Pinpoint the cell where the given text exists, returning its (x, y) midpoint coordinate. 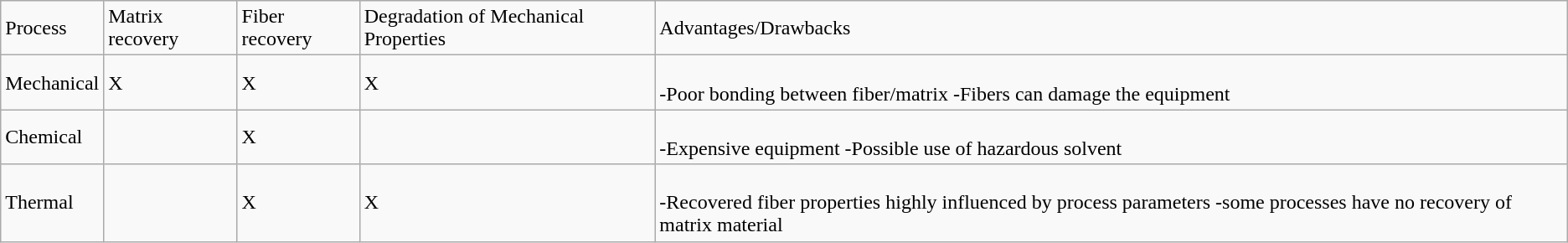
Thermal (52, 203)
Fiber recovery (298, 28)
Chemical (52, 137)
Mechanical (52, 82)
Degradation of Mechanical Properties (508, 28)
Process (52, 28)
Matrix recovery (171, 28)
-Poor bonding between fiber/matrix -Fibers can damage the equipment (1111, 82)
Advantages/Drawbacks (1111, 28)
-Expensive equipment -Possible use of hazardous solvent (1111, 137)
-Recovered fiber properties highly influenced by process parameters -some processes have no recovery of matrix material (1111, 203)
